Capture the cell that displays the provided text and extract its (X, Y) central coordinate. 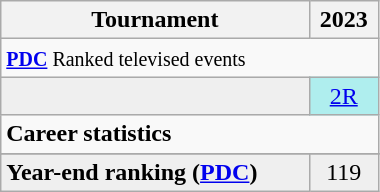
Tournament (155, 20)
Career statistics (190, 134)
Year-end ranking (PDC) (155, 172)
119 (344, 172)
2R (344, 96)
PDC Ranked televised events (190, 58)
2023 (344, 20)
